Locate the cell with the specified text and output its [X, Y] center coordinate. 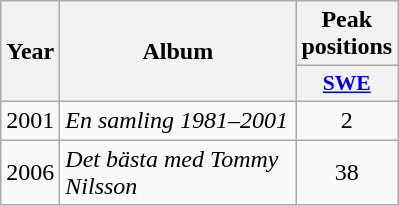
Det bästa med Tommy Nilsson [178, 172]
2001 [30, 120]
Year [30, 52]
Peak positions [347, 34]
En samling 1981–2001 [178, 120]
SWE [347, 84]
2 [347, 120]
Album [178, 52]
38 [347, 172]
2006 [30, 172]
